Extract the (x, y) coordinate from the center of the cell holding the provided text.  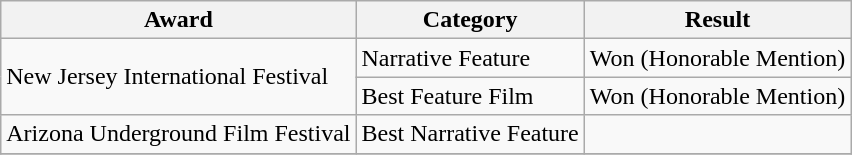
Arizona Underground Film Festival (178, 134)
New Jersey International Festival (178, 77)
Category (470, 20)
Result (717, 20)
Award (178, 20)
Best Narrative Feature (470, 134)
Best Feature Film (470, 96)
Narrative Feature (470, 58)
